Locate the cell with the specified text and output its (X, Y) center coordinate. 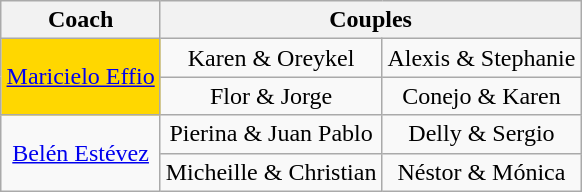
Coach (80, 20)
Micheille & Christian (271, 172)
Alexis & Stephanie (482, 58)
Pierina & Juan Pablo (271, 134)
Belén Estévez (80, 153)
Maricielo Effio (80, 77)
Karen & Oreykel (271, 58)
Flor & Jorge (271, 96)
Couples (370, 20)
Néstor & Mónica (482, 172)
Delly & Sergio (482, 134)
Conejo & Karen (482, 96)
